Determine the [X, Y] coordinate at the center of the cell enclosing the given text.  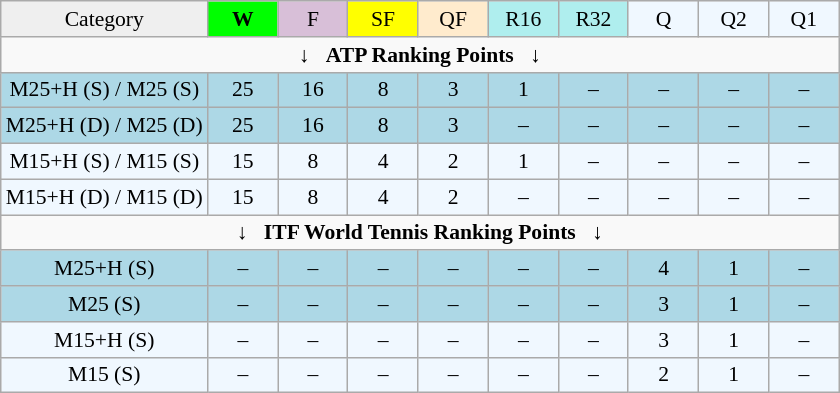
Q2 [734, 19]
M15+H (S) [104, 340]
F [313, 19]
M25 (S) [104, 304]
M25+H (D) / M25 (D) [104, 126]
SF [383, 19]
↓ ATP Ranking Points ↓ [420, 55]
↓ ITF World Tennis Ranking Points ↓ [420, 233]
M15+H (S) / M15 (S) [104, 162]
Category [104, 19]
Q [663, 19]
R16 [523, 19]
Q1 [804, 19]
M25+H (S) [104, 269]
R32 [593, 19]
M15+H (D) / M15 (D) [104, 197]
M15 (S) [104, 375]
M25+H (S) / M25 (S) [104, 90]
W [243, 19]
QF [453, 19]
